Provide the (X, Y) coordinate of the cell's center where the given text is located.  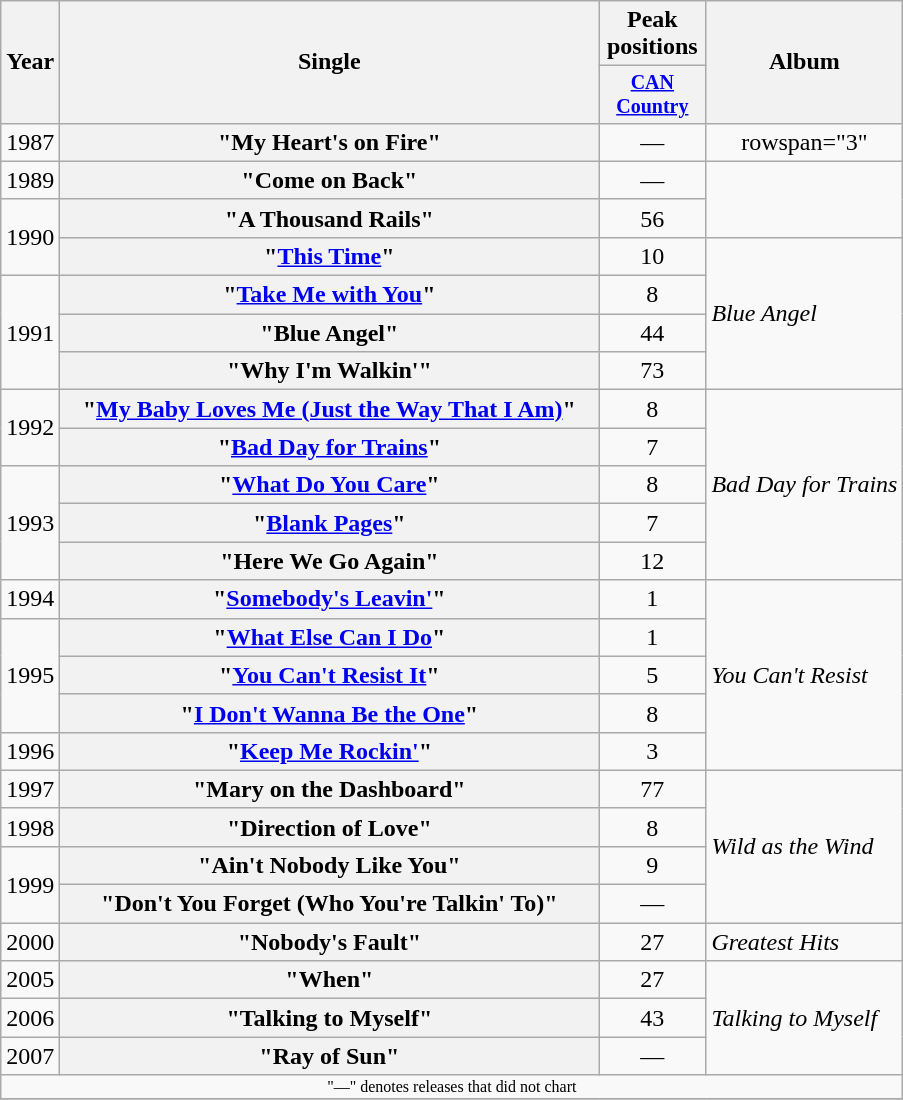
1987 (30, 142)
Single (330, 62)
"My Heart's on Fire" (330, 142)
CAN Country (652, 94)
Album (804, 62)
1992 (30, 428)
"—" denotes releases that did not chart (452, 1087)
"What Do You Care" (330, 485)
Year (30, 62)
"My Baby Loves Me (Just the Way That I Am)" (330, 409)
12 (652, 561)
77 (652, 789)
1993 (30, 523)
Bad Day for Trains (804, 485)
2007 (30, 1056)
"Somebody's Leavin'" (330, 599)
Blue Angel (804, 313)
44 (652, 333)
43 (652, 1018)
"Bad Day for Trains" (330, 447)
Greatest Hits (804, 942)
"Ray of Sun" (330, 1056)
"I Don't Wanna Be the One" (330, 713)
"Blue Angel" (330, 333)
1994 (30, 599)
"Direction of Love" (330, 827)
"Come on Back" (330, 180)
"Nobody's Fault" (330, 942)
1989 (30, 180)
rowspan="3" (804, 142)
56 (652, 218)
1991 (30, 333)
"Keep Me Rockin'" (330, 751)
1995 (30, 675)
"Take Me with You" (330, 295)
"When" (330, 980)
3 (652, 751)
Talking to Myself (804, 1018)
"Don't You Forget (Who You're Talkin' To)" (330, 904)
"What Else Can I Do" (330, 637)
1996 (30, 751)
"This Time" (330, 256)
2005 (30, 980)
1999 (30, 884)
2006 (30, 1018)
"You Can't Resist It" (330, 675)
1990 (30, 237)
You Can't Resist (804, 675)
1997 (30, 789)
"Mary on the Dashboard" (330, 789)
2000 (30, 942)
Wild as the Wind (804, 846)
Peakpositions (652, 34)
"Here We Go Again" (330, 561)
"Talking to Myself" (330, 1018)
5 (652, 675)
"Ain't Nobody Like You" (330, 865)
10 (652, 256)
1998 (30, 827)
9 (652, 865)
"A Thousand Rails" (330, 218)
"Why I'm Walkin'" (330, 371)
73 (652, 371)
"Blank Pages" (330, 523)
